Pinpoint the cell where the given text exists, returning its [X, Y] midpoint coordinate. 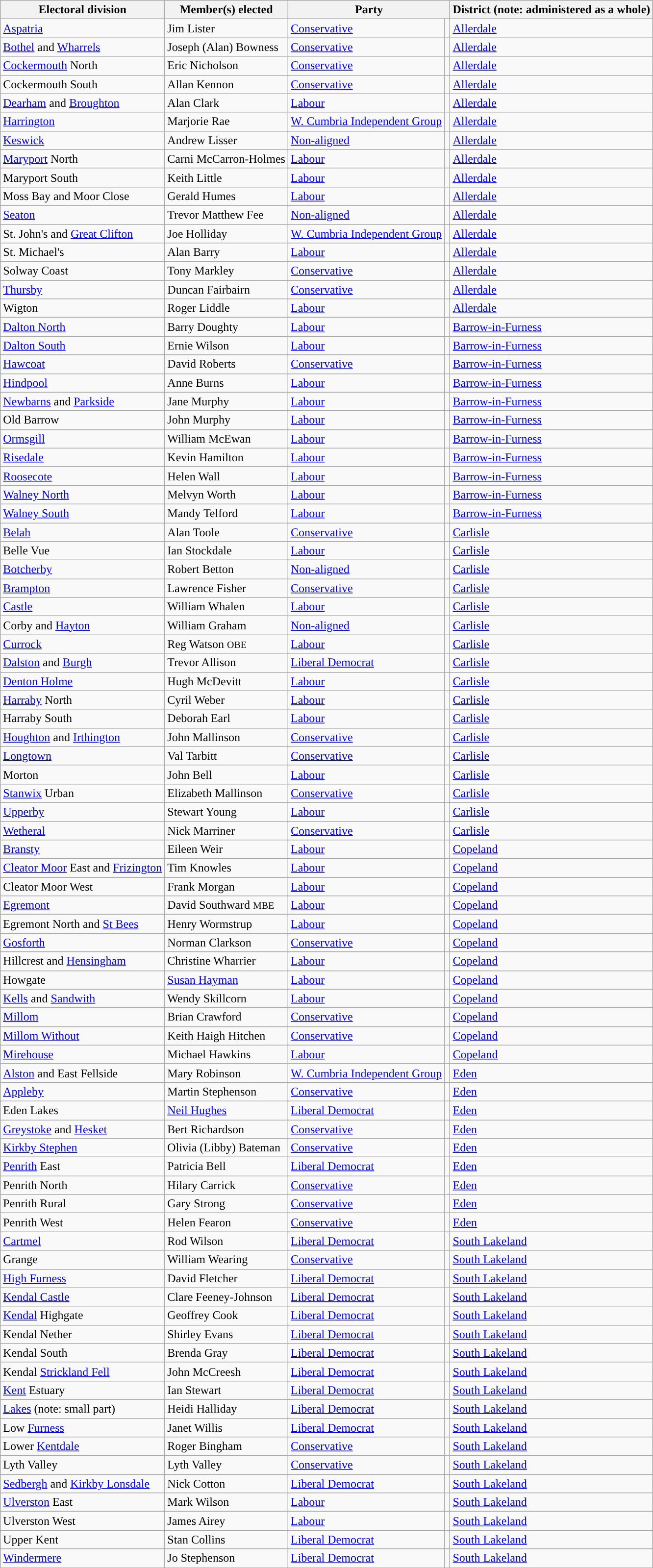
Upper Kent [82, 1540]
Dearham and Broughton [82, 103]
Alston and East Fellside [82, 1073]
Duncan Fairbairn [226, 290]
Egremont [82, 905]
Kells and Sandwith [82, 998]
Bransty [82, 849]
Andrew Lisser [226, 140]
William Whalen [226, 607]
David Southward MBE [226, 905]
Maryport South [82, 177]
Penrith North [82, 1185]
Trevor Allison [226, 663]
Ulverston West [82, 1521]
Ulverston East [82, 1502]
Greystoke and Hesket [82, 1129]
Maryport North [82, 159]
Belle Vue [82, 551]
Patricia Bell [226, 1167]
Penrith West [82, 1222]
David Roberts [226, 364]
Allan Kennon [226, 84]
Corby and Hayton [82, 625]
Ernie Wilson [226, 346]
Brenda Gray [226, 1353]
Tim Knowles [226, 868]
Marjorie Rae [226, 122]
Low Furness [82, 1428]
Nick Marriner [226, 831]
Nick Cotton [226, 1484]
Jim Lister [226, 28]
Upperby [82, 812]
Moss Bay and Moor Close [82, 196]
James Airey [226, 1521]
Keswick [82, 140]
John Mallinson [226, 737]
Currock [82, 644]
Aspatria [82, 28]
William Wearing [226, 1260]
Eileen Weir [226, 849]
Hindpool [82, 383]
Wetheral [82, 831]
Clare Feeney-Johnson [226, 1297]
Bothel and Wharrels [82, 47]
Grange [82, 1260]
Harraby North [82, 700]
Kent Estuary [82, 1390]
Appleby [82, 1092]
John McCreesh [226, 1371]
Geoffrey Cook [226, 1316]
Reg Watson OBE [226, 644]
John Bell [226, 774]
Old Barrow [82, 420]
Walney North [82, 495]
Trevor Matthew Fee [226, 215]
Denton Holme [82, 681]
Cartmel [82, 1241]
Hawcoat [82, 364]
Joe Holliday [226, 234]
Morton [82, 774]
Kendal Strickland Fell [82, 1371]
Bert Richardson [226, 1129]
Eden Lakes [82, 1110]
Helen Fearon [226, 1222]
Lakes (note: small part) [82, 1409]
Christine Wharrier [226, 961]
Hilary Carrick [226, 1185]
Joseph (Alan) Bowness [226, 47]
Wigton [82, 308]
Seaton [82, 215]
Dalton North [82, 327]
High Furness [82, 1278]
Roger Liddle [226, 308]
Gary Strong [226, 1204]
Walney South [82, 513]
Hillcrest and Hensingham [82, 961]
Brampton [82, 588]
John Murphy [226, 420]
Brian Crawford [226, 1017]
Kirkby Stephen [82, 1148]
Thursby [82, 290]
Alan Barry [226, 252]
Robert Betton [226, 570]
Jane Murphy [226, 401]
William McEwan [226, 439]
Eric Nicholson [226, 66]
Windermere [82, 1558]
Electoral division [82, 10]
Keith Little [226, 177]
Melvyn Worth [226, 495]
Olivia (Libby) Bateman [226, 1148]
Penrith East [82, 1167]
Henry Wormstrup [226, 924]
Barry Doughty [226, 327]
Mary Robinson [226, 1073]
David Fletcher [226, 1278]
Cleator Moor West [82, 887]
Gosforth [82, 943]
Mark Wilson [226, 1502]
Kevin Hamilton [226, 457]
Roger Bingham [226, 1446]
District (note: administered as a whole) [552, 10]
Val Tarbitt [226, 756]
Stanwix Urban [82, 793]
Kendal Highgate [82, 1316]
Lower Kentdale [82, 1446]
Hugh McDevitt [226, 681]
Newbarns and Parkside [82, 401]
St. John's and Great Clifton [82, 234]
Roosecote [82, 476]
Mirehouse [82, 1054]
Cockermouth North [82, 66]
Member(s) elected [226, 10]
Stewart Young [226, 812]
Botcherby [82, 570]
Dalston and Burgh [82, 663]
Houghton and Irthington [82, 737]
St. Michael's [82, 252]
Rod Wilson [226, 1241]
Elizabeth Mallinson [226, 793]
Norman Clarkson [226, 943]
Cleator Moor East and Frizington [82, 868]
Cyril Weber [226, 700]
Kendal Nether [82, 1334]
Egremont North and St Bees [82, 924]
Mandy Telford [226, 513]
Anne Burns [226, 383]
Janet Willis [226, 1428]
Belah [82, 532]
Party [369, 10]
Keith Haigh Hitchen [226, 1036]
Risedale [82, 457]
Alan Clark [226, 103]
Castle [82, 607]
Penrith Rural [82, 1204]
Dalton South [82, 346]
Deborah Earl [226, 719]
Neil Hughes [226, 1110]
Stan Collins [226, 1540]
Kendal South [82, 1353]
Shirley Evans [226, 1334]
Howgate [82, 980]
Carni McCarron-Holmes [226, 159]
Frank Morgan [226, 887]
Kendal Castle [82, 1297]
William Graham [226, 625]
Millom [82, 1017]
Lawrence Fisher [226, 588]
Martin Stephenson [226, 1092]
Longtown [82, 756]
Solway Coast [82, 271]
Harrington [82, 122]
Susan Hayman [226, 980]
Harraby South [82, 719]
Tony Markley [226, 271]
Michael Hawkins [226, 1054]
Alan Toole [226, 532]
Ian Stewart [226, 1390]
Heidi Halliday [226, 1409]
Millom Without [82, 1036]
Gerald Humes [226, 196]
Jo Stephenson [226, 1558]
Cockermouth South [82, 84]
Ian Stockdale [226, 551]
Sedbergh and Kirkby Lonsdale [82, 1484]
Helen Wall [226, 476]
Wendy Skillcorn [226, 998]
Ormsgill [82, 439]
